Identify which cell holds the provided text, then report its [X, Y] central coordinate. 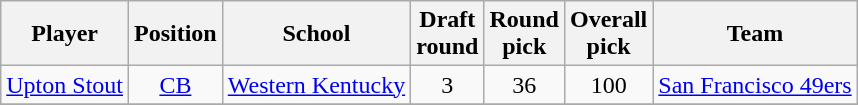
Overallpick [608, 34]
36 [524, 85]
Upton Stout [65, 85]
Team [755, 34]
Draftround [448, 34]
School [316, 34]
Player [65, 34]
San Francisco 49ers [755, 85]
CB [176, 85]
3 [448, 85]
Position [176, 34]
100 [608, 85]
Western Kentucky [316, 85]
Roundpick [524, 34]
